Determine the [X, Y] coordinate at the center of the cell enclosing the given text.  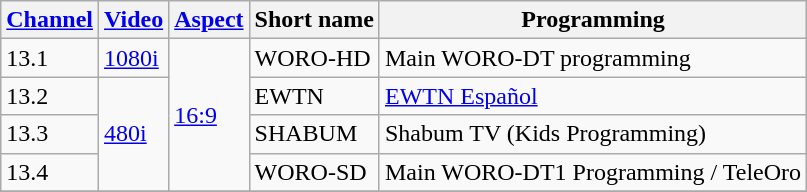
16:9 [209, 115]
13.4 [50, 172]
13.2 [50, 96]
13.3 [50, 134]
WORO-HD [314, 58]
Main WORO-DT1 Programming / TeleOro [592, 172]
Aspect [209, 20]
Programming [592, 20]
Main WORO-DT programming [592, 58]
13.1 [50, 58]
SHABUM [314, 134]
EWTN [314, 96]
Video [134, 20]
Channel [50, 20]
480i [134, 134]
1080i [134, 58]
Short name [314, 20]
EWTN Español [592, 96]
WORO-SD [314, 172]
Shabum TV (Kids Programming) [592, 134]
